Identify which cell holds the provided text, then report its [X, Y] central coordinate. 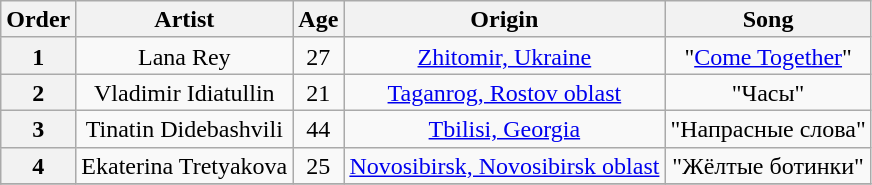
Origin [504, 20]
Lana Rey [184, 56]
Tinatin Didebashvili [184, 128]
1 [38, 56]
"Come Together" [768, 56]
27 [318, 56]
Vladimir Idiatullin [184, 92]
"Напрасные слова" [768, 128]
21 [318, 92]
"Жёлтые ботинки" [768, 166]
Ekaterina Tretyakova [184, 166]
Taganrog, Rostov oblast [504, 92]
4 [38, 166]
3 [38, 128]
Tbilisi, Georgia [504, 128]
2 [38, 92]
Age [318, 20]
Novosibirsk, Novosibirsk oblast [504, 166]
Zhitomir, Ukraine [504, 56]
Song [768, 20]
"Часы" [768, 92]
Artist [184, 20]
Order [38, 20]
44 [318, 128]
25 [318, 166]
